Determine the (x, y) coordinate at the center of the cell enclosing the given text.  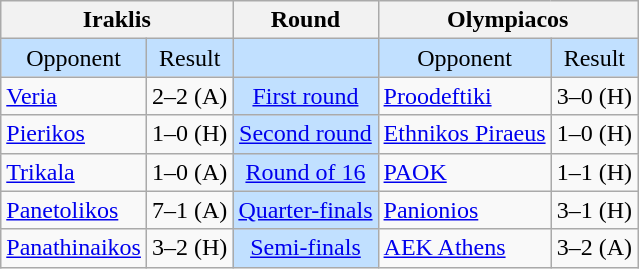
2–2 (A) (189, 96)
Iraklis (117, 20)
1–0 (A) (189, 172)
Round of 16 (306, 172)
Pierikos (74, 134)
Second round (306, 134)
AEK Athens (464, 248)
7–1 (A) (189, 210)
First round (306, 96)
1–1 (H) (594, 172)
Panathinaikos (74, 248)
Olympiacos (508, 20)
Panetolikos (74, 210)
Ethnikos Piraeus (464, 134)
Round (306, 20)
3–2 (H) (189, 248)
Panionios (464, 210)
Proodeftiki (464, 96)
3–0 (H) (594, 96)
Trikala (74, 172)
3–1 (H) (594, 210)
Quarter-finals (306, 210)
3–2 (A) (594, 248)
Veria (74, 96)
PAOK (464, 172)
Semi-finals (306, 248)
